Identify which cell holds the provided text, then report its [X, Y] central coordinate. 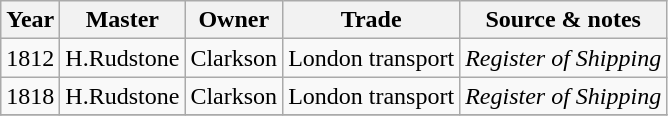
Owner [234, 20]
Source & notes [564, 20]
Trade [372, 20]
Master [122, 20]
1818 [30, 96]
Year [30, 20]
1812 [30, 58]
